Pinpoint the cell where the given text exists, returning its (X, Y) midpoint coordinate. 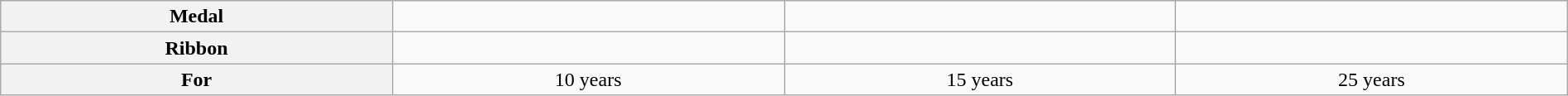
Ribbon (197, 48)
Medal (197, 17)
For (197, 79)
15 years (980, 79)
25 years (1372, 79)
10 years (588, 79)
